Provide the (X, Y) coordinate of the cell's center where the given text is located.  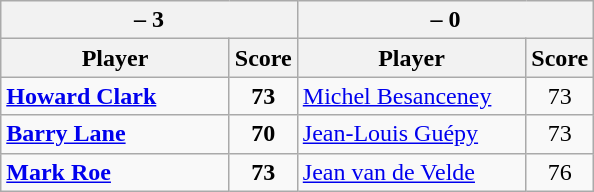
70 (263, 134)
Jean van de Velde (412, 172)
– 3 (150, 20)
Jean-Louis Guépy (412, 134)
Mark Roe (116, 172)
Barry Lane (116, 134)
Michel Besanceney (412, 96)
Howard Clark (116, 96)
– 0 (446, 20)
76 (560, 172)
